Return [X, Y] of the center of cell containing provided text 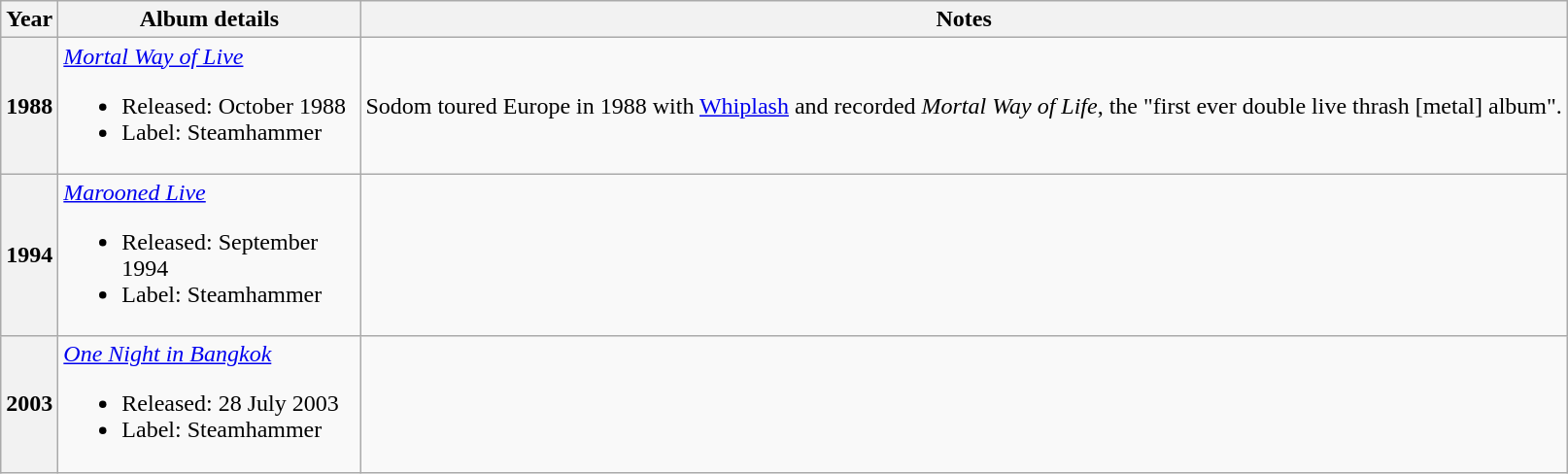
Marooned LiveReleased: September 1994Label: Steamhammer [210, 254]
Album details [210, 19]
1988 [29, 106]
Notes [964, 19]
One Night in BangkokReleased: 28 July 2003Label: Steamhammer [210, 404]
Year [29, 19]
Sodom toured Europe in 1988 with Whiplash and recorded Mortal Way of Life, the "first ever double live thrash [metal] album". [964, 106]
Mortal Way of LiveReleased: October 1988Label: Steamhammer [210, 106]
1994 [29, 254]
2003 [29, 404]
